Search for the cell housing the specified text and yield its [x, y] center coordinate. 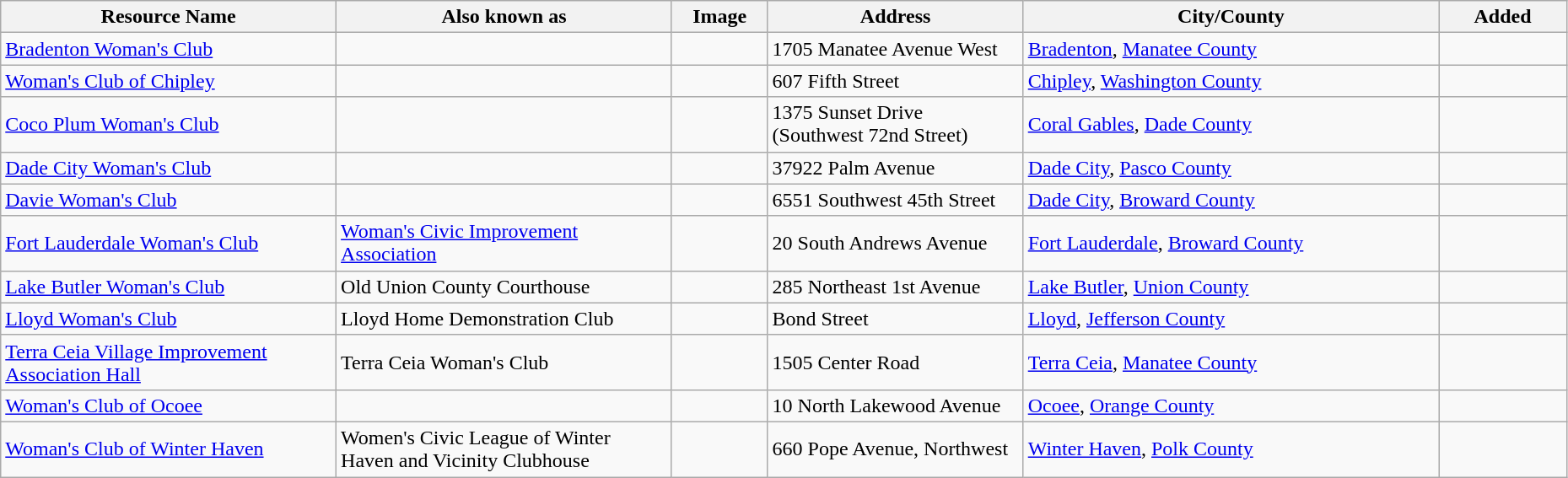
10 North Lakewood Avenue [896, 405]
Woman's Civic Improvement Association [504, 243]
Old Union County Courthouse [504, 287]
Lloyd, Jefferson County [1231, 319]
Chipley, Washington County [1231, 81]
Lake Butler Woman's Club [169, 287]
1505 Center Road [896, 363]
Women's Civic League of Winter Haven and Vicinity Clubhouse [504, 448]
Coco Plum Woman's Club [169, 125]
Woman's Club of Ocoee [169, 405]
6551 Southwest 45th Street [896, 200]
Dade City Woman's Club [169, 168]
Bradenton, Manatee County [1231, 49]
Lloyd Woman's Club [169, 319]
Terra Ceia, Manatee County [1231, 363]
20 South Andrews Avenue [896, 243]
Bradenton Woman's Club [169, 49]
1705 Manatee Avenue West [896, 49]
660 Pope Avenue, Northwest [896, 448]
1375 Sunset Drive(Southwest 72nd Street) [896, 125]
Lloyd Home Demonstration Club [504, 319]
Resource Name [169, 17]
Fort Lauderdale, Broward County [1231, 243]
Woman's Club of Chipley [169, 81]
607 Fifth Street [896, 81]
Address [896, 17]
Bond Street [896, 319]
Dade City, Broward County [1231, 200]
Dade City, Pasco County [1231, 168]
285 Northeast 1st Avenue [896, 287]
Image [719, 17]
Davie Woman's Club [169, 200]
Added [1503, 17]
37922 Palm Avenue [896, 168]
City/County [1231, 17]
Winter Haven, Polk County [1231, 448]
Coral Gables, Dade County [1231, 125]
Also known as [504, 17]
Ocoee, Orange County [1231, 405]
Lake Butler, Union County [1231, 287]
Fort Lauderdale Woman's Club [169, 243]
Terra Ceia Village Improvement Association Hall [169, 363]
Woman's Club of Winter Haven [169, 448]
Terra Ceia Woman's Club [504, 363]
